Find where the given text appears and provide that cell's center as [X, Y] coordinate. 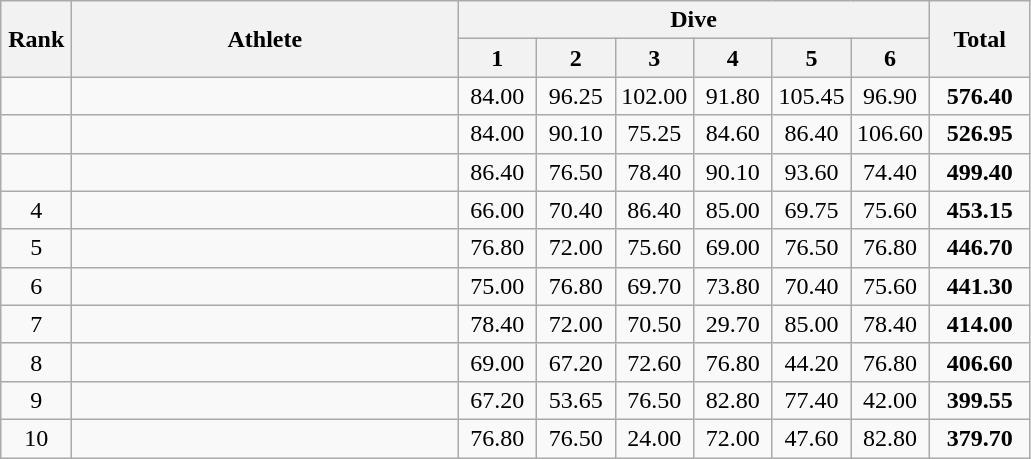
Rank [36, 39]
91.80 [734, 96]
7 [36, 324]
96.25 [576, 96]
106.60 [890, 134]
102.00 [654, 96]
Athlete [265, 39]
Total [980, 39]
2 [576, 58]
75.25 [654, 134]
3 [654, 58]
74.40 [890, 172]
406.60 [980, 362]
96.90 [890, 96]
576.40 [980, 96]
Dive [694, 20]
9 [36, 400]
10 [36, 438]
53.65 [576, 400]
77.40 [812, 400]
42.00 [890, 400]
72.60 [654, 362]
499.40 [980, 172]
69.75 [812, 210]
399.55 [980, 400]
93.60 [812, 172]
44.20 [812, 362]
105.45 [812, 96]
73.80 [734, 286]
526.95 [980, 134]
446.70 [980, 248]
75.00 [498, 286]
379.70 [980, 438]
1 [498, 58]
29.70 [734, 324]
70.50 [654, 324]
441.30 [980, 286]
66.00 [498, 210]
414.00 [980, 324]
69.70 [654, 286]
24.00 [654, 438]
8 [36, 362]
84.60 [734, 134]
453.15 [980, 210]
47.60 [812, 438]
